Pinpoint the cell where the given text exists, returning its (X, Y) midpoint coordinate. 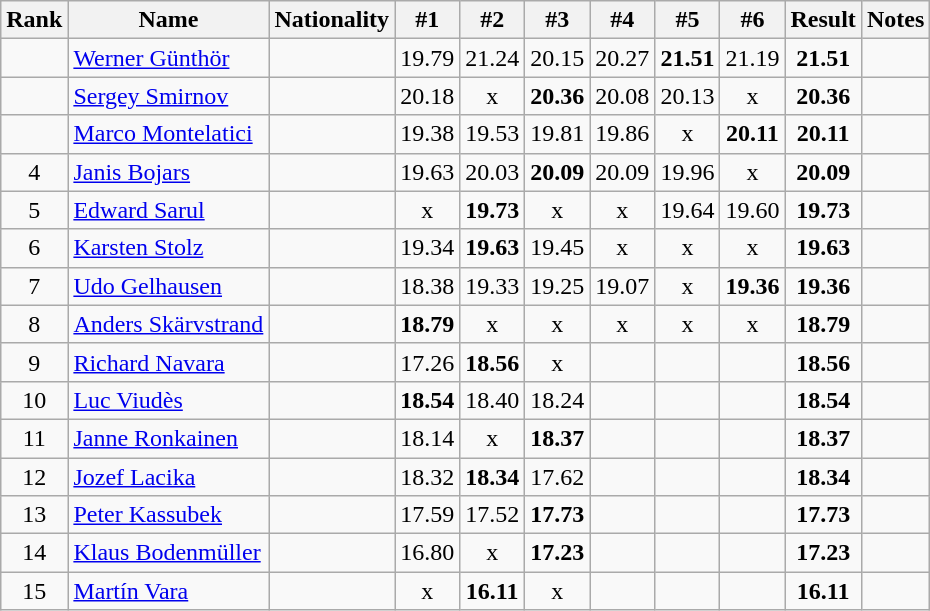
#2 (492, 20)
18.24 (558, 400)
19.45 (558, 248)
Nationality (332, 20)
Jozef Lacika (168, 477)
17.62 (558, 477)
Martín Vara (168, 591)
Richard Navara (168, 362)
18.14 (428, 438)
Karsten Stolz (168, 248)
11 (34, 438)
18.32 (428, 477)
16.80 (428, 553)
20.13 (688, 96)
7 (34, 286)
20.27 (622, 58)
19.53 (492, 134)
18.38 (428, 286)
Result (823, 20)
Name (168, 20)
19.86 (622, 134)
21.19 (752, 58)
#1 (428, 20)
19.38 (428, 134)
#6 (752, 20)
#4 (622, 20)
20.15 (558, 58)
14 (34, 553)
20.08 (622, 96)
#3 (558, 20)
Edward Sarul (168, 210)
13 (34, 515)
19.07 (622, 286)
17.59 (428, 515)
19.33 (492, 286)
19.34 (428, 248)
20.03 (492, 172)
Klaus Bodenmüller (168, 553)
19.96 (688, 172)
Marco Montelatici (168, 134)
19.25 (558, 286)
#5 (688, 20)
5 (34, 210)
Luc Viudès (168, 400)
Notes (895, 20)
19.79 (428, 58)
6 (34, 248)
Anders Skärvstrand (168, 324)
17.26 (428, 362)
Werner Günthör (168, 58)
Sergey Smirnov (168, 96)
19.64 (688, 210)
19.60 (752, 210)
Peter Kassubek (168, 515)
21.24 (492, 58)
Janis Bojars (168, 172)
20.18 (428, 96)
9 (34, 362)
4 (34, 172)
8 (34, 324)
15 (34, 591)
19.81 (558, 134)
Rank (34, 20)
Udo Gelhausen (168, 286)
18.40 (492, 400)
Janne Ronkainen (168, 438)
17.52 (492, 515)
10 (34, 400)
12 (34, 477)
